Determine the [X, Y] coordinate at the center of the cell enclosing the given text.  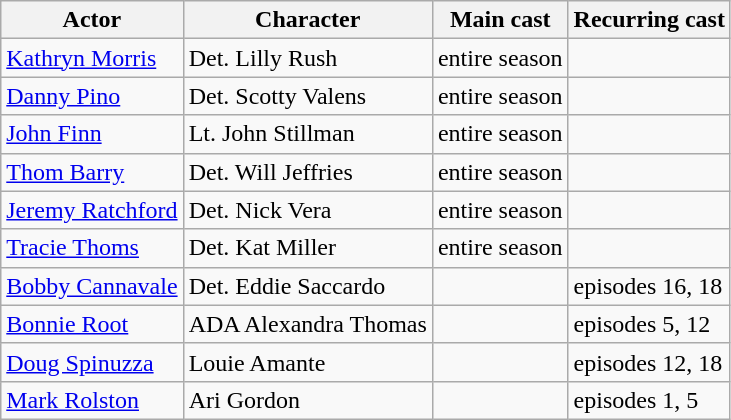
Bobby Cannavale [92, 286]
episodes 16, 18 [649, 286]
episodes 5, 12 [649, 324]
Det. Will Jeffries [308, 172]
Det. Nick Vera [308, 210]
Jeremy Ratchford [92, 210]
episodes 12, 18 [649, 362]
Det. Eddie Saccardo [308, 286]
Doug Spinuzza [92, 362]
Det. Kat Miller [308, 248]
Actor [92, 20]
ADA Alexandra Thomas [308, 324]
Character [308, 20]
Danny Pino [92, 96]
episodes 1, 5 [649, 400]
Main cast [500, 20]
Louie Amante [308, 362]
Det. Scotty Valens [308, 96]
Ari Gordon [308, 400]
Det. Lilly Rush [308, 58]
Mark Rolston [92, 400]
Kathryn Morris [92, 58]
Tracie Thoms [92, 248]
Recurring cast [649, 20]
John Finn [92, 134]
Thom Barry [92, 172]
Lt. John Stillman [308, 134]
Bonnie Root [92, 324]
